Return [x, y] of the center of cell containing provided text 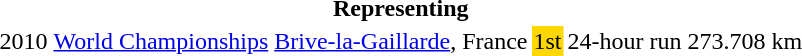
1st [548, 41]
24-hour run [624, 41]
World Championships [161, 41]
Brive-la-Gaillarde, France [401, 41]
